For the text-containing cell, return its midpoint in (X, Y) coordinate format. 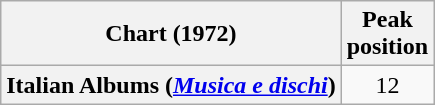
Chart (1972) (171, 34)
Italian Albums (Musica e dischi) (171, 85)
12 (387, 85)
Peakposition (387, 34)
